Identify which cell holds the provided text, then report its [X, Y] central coordinate. 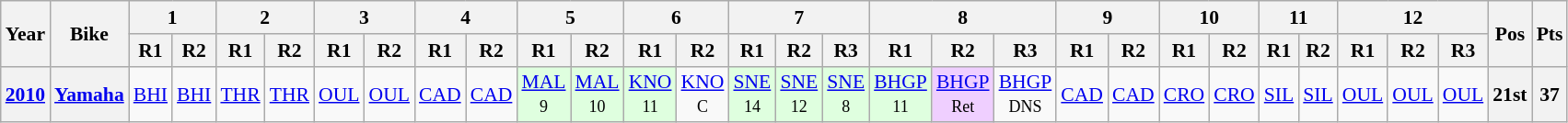
MAL10 [598, 94]
Year [26, 33]
BHGPRet [963, 94]
SNE8 [845, 94]
MAL9 [543, 94]
Yamaha [89, 94]
9 [1107, 17]
BHGPDNS [1026, 94]
3 [365, 17]
SNE12 [799, 94]
12 [1412, 17]
Pts [1551, 33]
2 [265, 17]
5 [570, 17]
11 [1298, 17]
Pos [1510, 33]
8 [963, 17]
6 [677, 17]
KNO11 [650, 94]
7 [799, 17]
21st [1510, 94]
37 [1551, 94]
KNOC [703, 94]
4 [466, 17]
Bike [89, 33]
2010 [26, 94]
10 [1210, 17]
SNE14 [751, 94]
BHGP11 [900, 94]
1 [173, 17]
